Output the [x, y] coordinate of the center of the cell containing the given text.  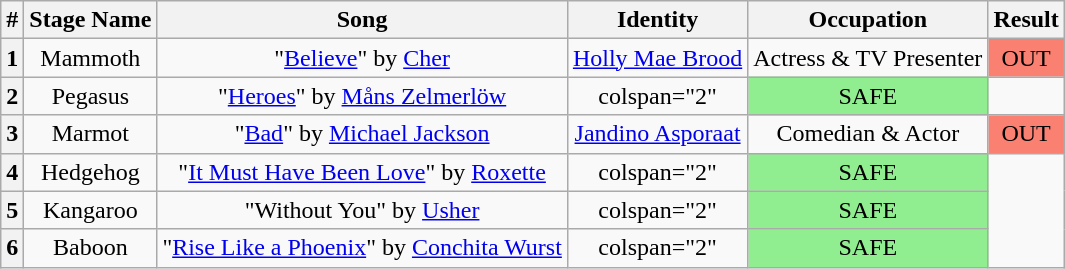
Marmot [90, 134]
"Rise Like a Phoenix" by Conchita Wurst [362, 248]
Comedian & Actor [868, 134]
Result [1026, 20]
1 [12, 58]
Jandino Asporaat [657, 134]
Stage Name [90, 20]
"Heroes" by Måns Zelmerlöw [362, 96]
3 [12, 134]
Mammoth [90, 58]
Holly Mae Brood [657, 58]
"Bad" by Michael Jackson [362, 134]
Identity [657, 20]
"Without You" by Usher [362, 210]
Hedgehog [90, 172]
Actress & TV Presenter [868, 58]
2 [12, 96]
"It Must Have Been Love" by Roxette [362, 172]
Pegasus [90, 96]
6 [12, 248]
Kangaroo [90, 210]
Song [362, 20]
Baboon [90, 248]
"Believe" by Cher [362, 58]
Occupation [868, 20]
5 [12, 210]
4 [12, 172]
# [12, 20]
